Detect which cell encompasses the target text, then output its [X, Y] center coordinate. 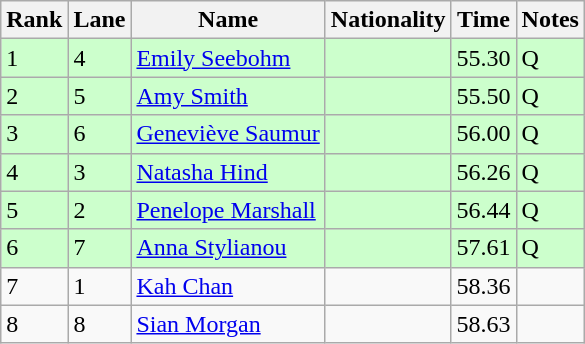
Rank [34, 20]
Kah Chan [228, 286]
55.50 [484, 96]
Sian Morgan [228, 324]
Time [484, 20]
Nationality [388, 20]
58.36 [484, 286]
Lane [100, 20]
Penelope Marshall [228, 210]
Anna Stylianou [228, 248]
56.44 [484, 210]
Emily Seebohm [228, 58]
Name [228, 20]
55.30 [484, 58]
Geneviève Saumur [228, 134]
Natasha Hind [228, 172]
56.26 [484, 172]
56.00 [484, 134]
Amy Smith [228, 96]
58.63 [484, 324]
57.61 [484, 248]
Notes [550, 20]
